Identify which cell holds the provided text, then report its [x, y] central coordinate. 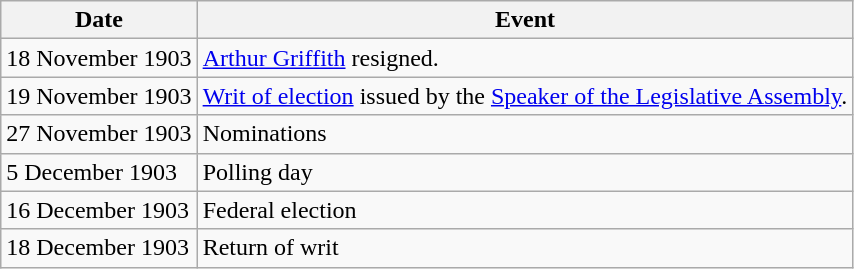
Arthur Griffith resigned. [525, 58]
19 November 1903 [99, 96]
Event [525, 20]
Writ of election issued by the Speaker of the Legislative Assembly. [525, 96]
Nominations [525, 134]
Polling day [525, 172]
27 November 1903 [99, 134]
Date [99, 20]
5 December 1903 [99, 172]
18 December 1903 [99, 248]
16 December 1903 [99, 210]
Federal election [525, 210]
18 November 1903 [99, 58]
Return of writ [525, 248]
